Search for the cell housing the specified text and yield its (x, y) center coordinate. 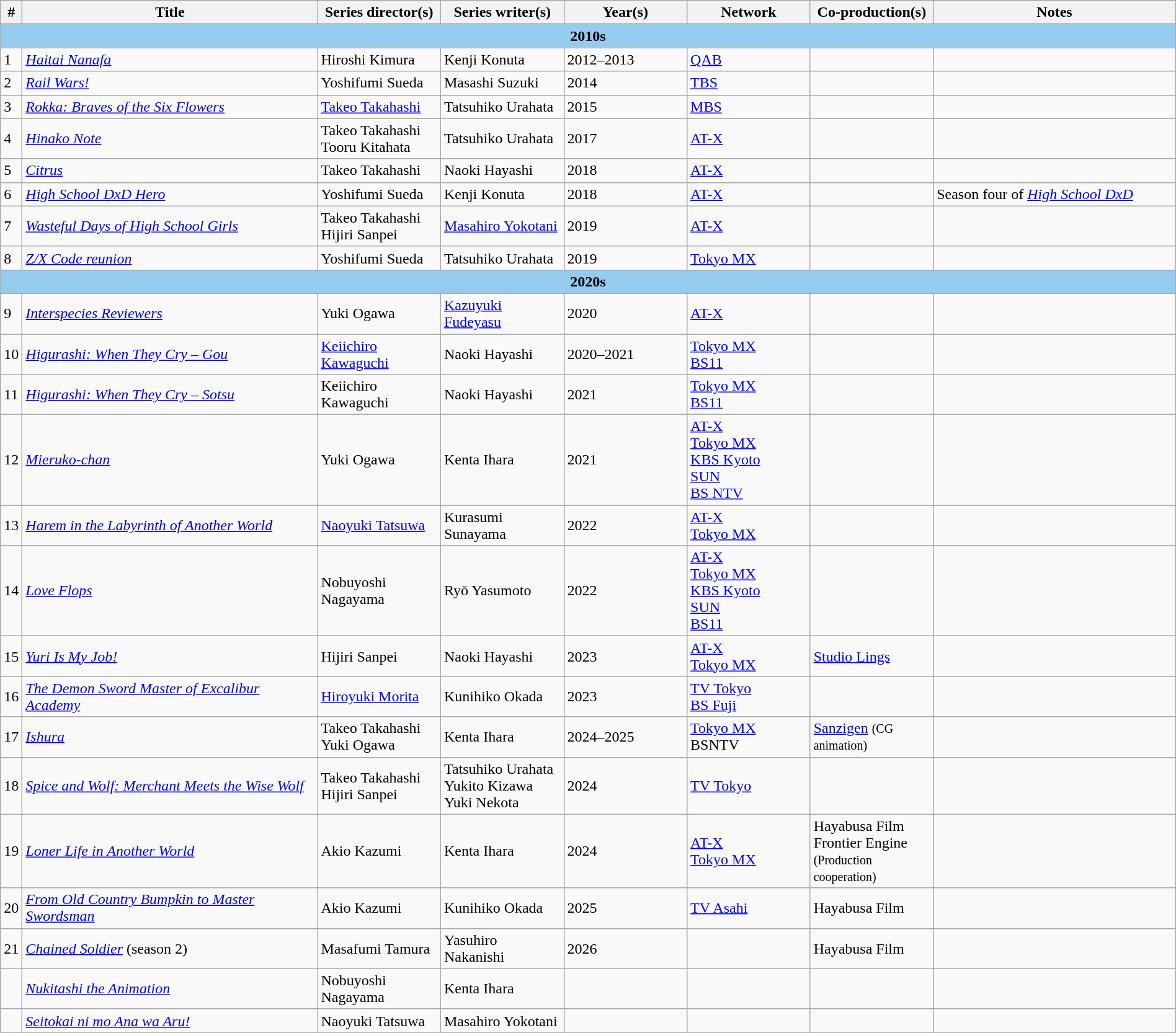
Tokyo MXBSNTV (749, 737)
5 (11, 171)
2026 (625, 949)
Kazuyuki Fudeyasu (502, 314)
TBS (749, 83)
Love Flops (170, 591)
Chained Soldier (season 2) (170, 949)
Wasteful Days of High School Girls (170, 226)
12 (11, 460)
Tokyo MX (749, 258)
AT-XTokyo MXKBS KyotoSUNBS NTV (749, 460)
Z/X Code reunion (170, 258)
TV TokyoBS Fuji (749, 697)
Hiroyuki Morita (380, 697)
Hayabusa FilmFrontier Engine (Production cooperation) (872, 851)
6 (11, 194)
Higurashi: When They Cry – Sotsu (170, 394)
Yasuhiro Nakanishi (502, 949)
MBS (749, 107)
2015 (625, 107)
Studio Lings (872, 656)
QAB (749, 60)
Harem in the Labyrinth of Another World (170, 526)
Rokka: Braves of the Six Flowers (170, 107)
TV Tokyo (749, 786)
2020 (625, 314)
Haitai Nanafa (170, 60)
Masashi Suzuki (502, 83)
2017 (625, 139)
Tatsuhiko UrahataYukito KizawaYuki Nekota (502, 786)
18 (11, 786)
Co-production(s) (872, 12)
1 (11, 60)
Takeo TakahashiYuki Ogawa (380, 737)
7 (11, 226)
Ryō Yasumoto (502, 591)
2014 (625, 83)
Season four of High School DxD (1054, 194)
2010s (588, 36)
Sanzigen (CG animation) (872, 737)
Hinako Note (170, 139)
Nukitashi the Animation (170, 988)
9 (11, 314)
TV Asahi (749, 908)
Masafumi Tamura (380, 949)
14 (11, 591)
Kurasumi Sunayama (502, 526)
Series writer(s) (502, 12)
Yuri Is My Job! (170, 656)
Ishura (170, 737)
8 (11, 258)
Interspecies Reviewers (170, 314)
The Demon Sword Master of Excalibur Academy (170, 697)
Rail Wars! (170, 83)
# (11, 12)
2025 (625, 908)
17 (11, 737)
2012–2013 (625, 60)
3 (11, 107)
19 (11, 851)
Hiroshi Kimura (380, 60)
Mieruko-chan (170, 460)
From Old Country Bumpkin to Master Swordsman (170, 908)
4 (11, 139)
High School DxD Hero (170, 194)
Seitokai ni mo Ana wa Aru! (170, 1021)
AT-XTokyo MXKBS KyotoSUNBS11 (749, 591)
Hijiri Sanpei (380, 656)
15 (11, 656)
13 (11, 526)
16 (11, 697)
20 (11, 908)
2020s (588, 282)
Network (749, 12)
Takeo TakahashiTooru Kitahata (380, 139)
2024–2025 (625, 737)
2020–2021 (625, 353)
11 (11, 394)
2 (11, 83)
21 (11, 949)
Loner Life in Another World (170, 851)
Year(s) (625, 12)
Higurashi: When They Cry – Gou (170, 353)
Title (170, 12)
Series director(s) (380, 12)
Notes (1054, 12)
Spice and Wolf: Merchant Meets the Wise Wolf (170, 786)
Citrus (170, 171)
10 (11, 353)
